Return (x, y) of the center of cell containing provided text 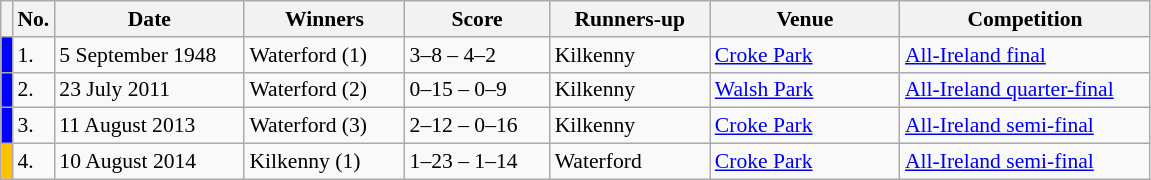
4. (33, 162)
Kilkenny (1) (324, 162)
5 September 1948 (149, 55)
2. (33, 90)
0–15 – 0–9 (478, 90)
Venue (805, 19)
Waterford (1) (324, 55)
Walsh Park (805, 90)
All-Ireland final (1025, 55)
Winners (324, 19)
3. (33, 126)
Runners-up (630, 19)
3–8 – 4–2 (478, 55)
Waterford (3) (324, 126)
11 August 2013 (149, 126)
Date (149, 19)
No. (33, 19)
Waterford (2) (324, 90)
1–23 – 1–14 (478, 162)
2–12 – 0–16 (478, 126)
Competition (1025, 19)
1. (33, 55)
10 August 2014 (149, 162)
All-Ireland quarter-final (1025, 90)
Waterford (630, 162)
Score (478, 19)
23 July 2011 (149, 90)
